Return [x, y] of the center of cell containing provided text 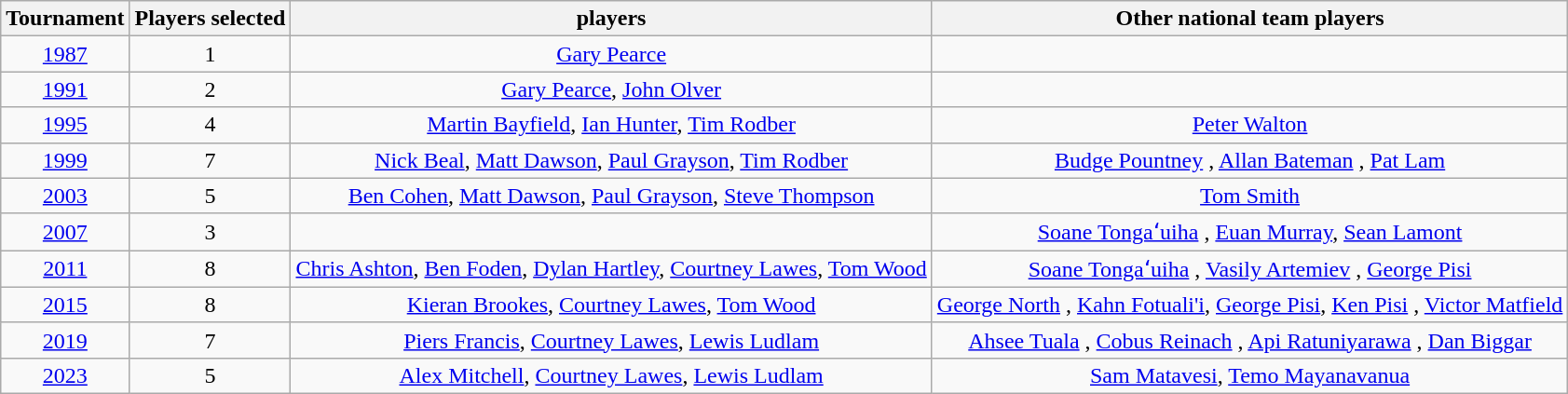
1995 [65, 125]
Soane Tongaʻuiha , Vasily Artemiev , George Pisi [1250, 269]
4 [211, 125]
2 [211, 89]
Martin Bayfield, Ian Hunter, Tim Rodber [611, 125]
2003 [65, 196]
2023 [65, 375]
Soane Tongaʻuiha , Euan Murray, Sean Lamont [1250, 232]
Ben Cohen, Matt Dawson, Paul Grayson, Steve Thompson [611, 196]
George North , Kahn Fotuali'i, George Pisi, Ken Pisi , Victor Matfield [1250, 305]
3 [211, 232]
1987 [65, 54]
Ahsee Tuala , Cobus Reinach , Api Ratuniyarawa , Dan Biggar [1250, 340]
Nick Beal, Matt Dawson, Paul Grayson, Tim Rodber [611, 160]
Tom Smith [1250, 196]
2015 [65, 305]
1991 [65, 89]
Chris Ashton, Ben Foden, Dylan Hartley, Courtney Lawes, Tom Wood [611, 269]
Other national team players [1250, 19]
Peter Walton [1250, 125]
2019 [65, 340]
Budge Pountney , Allan Bateman , Pat Lam [1250, 160]
2011 [65, 269]
Alex Mitchell, Courtney Lawes, Lewis Ludlam [611, 375]
Sam Matavesi, Temo Mayanavanua [1250, 375]
players [611, 19]
Gary Pearce, John Olver [611, 89]
Tournament [65, 19]
Piers Francis, Courtney Lawes, Lewis Ludlam [611, 340]
2007 [65, 232]
Kieran Brookes, Courtney Lawes, Tom Wood [611, 305]
1999 [65, 160]
1 [211, 54]
Players selected [211, 19]
Gary Pearce [611, 54]
